Locate the cell with the specified text and output its (x, y) center coordinate. 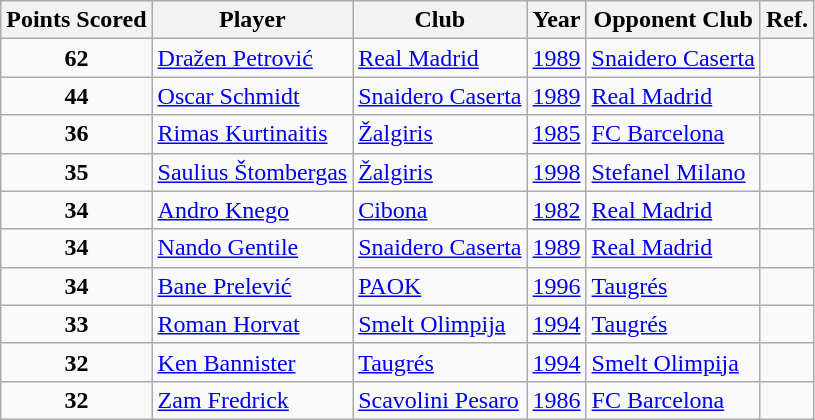
1998 (556, 172)
Rimas Kurtinaitis (252, 134)
Club (440, 20)
Points Scored (76, 20)
Ken Bannister (252, 362)
44 (76, 96)
Zam Fredrick (252, 400)
Opponent Club (673, 20)
62 (76, 58)
1982 (556, 210)
Bane Prelević (252, 286)
Saulius Štombergas (252, 172)
Ref. (786, 20)
Roman Horvat (252, 324)
1985 (556, 134)
Stefanel Milano (673, 172)
Dražen Petrović (252, 58)
1986 (556, 400)
Oscar Schmidt (252, 96)
Year (556, 20)
Nando Gentile (252, 248)
Andro Knego (252, 210)
36 (76, 134)
PAOK (440, 286)
1996 (556, 286)
Player (252, 20)
Scavolini Pesaro (440, 400)
33 (76, 324)
Cibona (440, 210)
35 (76, 172)
